Search for the cell housing the specified text and yield its [X, Y] center coordinate. 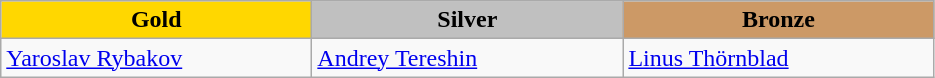
Andrey Tereshin [468, 58]
Gold [156, 20]
Linus Thörnblad [778, 58]
Bronze [778, 20]
Yaroslav Rybakov [156, 58]
Silver [468, 20]
